Return the [x, y] coordinate for the center point of the cell that contains the specified text.  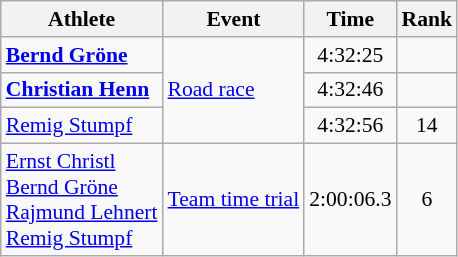
6 [428, 200]
Rank [428, 19]
Christian Henn [82, 90]
Time [350, 19]
Bernd Gröne [82, 55]
Team time trial [234, 200]
Athlete [82, 19]
Remig Stumpf [82, 126]
Ernst ChristlBernd GröneRajmund LehnertRemig Stumpf [82, 200]
4:32:46 [350, 90]
Road race [234, 90]
4:32:25 [350, 55]
14 [428, 126]
Event [234, 19]
2:00:06.3 [350, 200]
4:32:56 [350, 126]
